Extract the [x, y] coordinate from the center of the cell holding the provided text.  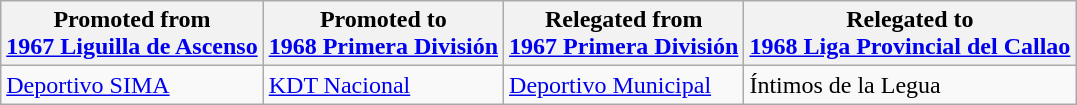
Relegated from1967 Primera División [624, 34]
Relegated to1968 Liga Provincial del Callao [910, 34]
Deportivo SIMA [132, 85]
Íntimos de la Legua [910, 85]
Promoted to1968 Primera División [383, 34]
Deportivo Municipal [624, 85]
Promoted from1967 Liguilla de Ascenso [132, 34]
KDT Nacional [383, 85]
